Locate the cell with the specified text and output its (x, y) center coordinate. 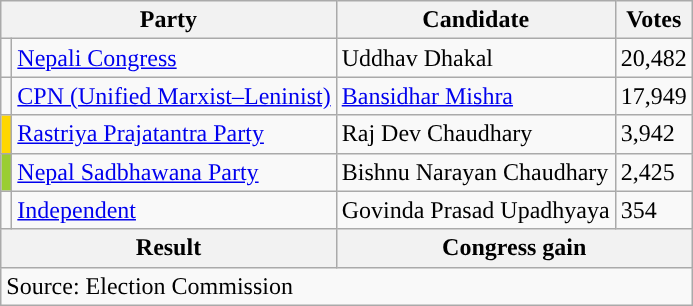
Congress gain (514, 248)
20,482 (654, 58)
2,425 (654, 172)
Raj Dev Chaudhary (476, 134)
Independent (174, 210)
Candidate (476, 20)
CPN (Unified Marxist–Leninist) (174, 96)
Votes (654, 20)
Govinda Prasad Upadhyaya (476, 210)
Nepal Sadbhawana Party (174, 172)
354 (654, 210)
Nepali Congress (174, 58)
Party (168, 20)
Rastriya Prajatantra Party (174, 134)
Bishnu Narayan Chaudhary (476, 172)
Source: Election Commission (347, 286)
3,942 (654, 134)
Bansidhar Mishra (476, 96)
17,949 (654, 96)
Uddhav Dhakal (476, 58)
Result (168, 248)
